Identify which cell holds the provided text, then report its [X, Y] central coordinate. 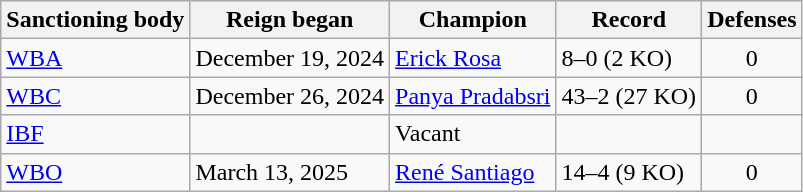
IBF [96, 134]
March 13, 2025 [290, 172]
8–0 (2 KO) [629, 58]
Defenses [752, 20]
WBA [96, 58]
Erick Rosa [473, 58]
Record [629, 20]
René Santiago [473, 172]
WBC [96, 96]
December 19, 2024 [290, 58]
Panya Pradabsri [473, 96]
14–4 (9 KO) [629, 172]
WBO [96, 172]
Reign began [290, 20]
Vacant [473, 134]
Sanctioning body [96, 20]
43–2 (27 KO) [629, 96]
Champion [473, 20]
December 26, 2024 [290, 96]
